Output the [X, Y] coordinate of the center of the cell containing the given text.  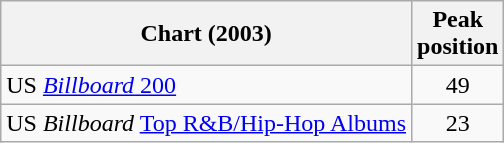
Chart (2003) [206, 34]
US Billboard Top R&B/Hip-Hop Albums [206, 123]
49 [458, 85]
Peakposition [458, 34]
23 [458, 123]
US Billboard 200 [206, 85]
